Pinpoint the cell where the given text exists, returning its (X, Y) midpoint coordinate. 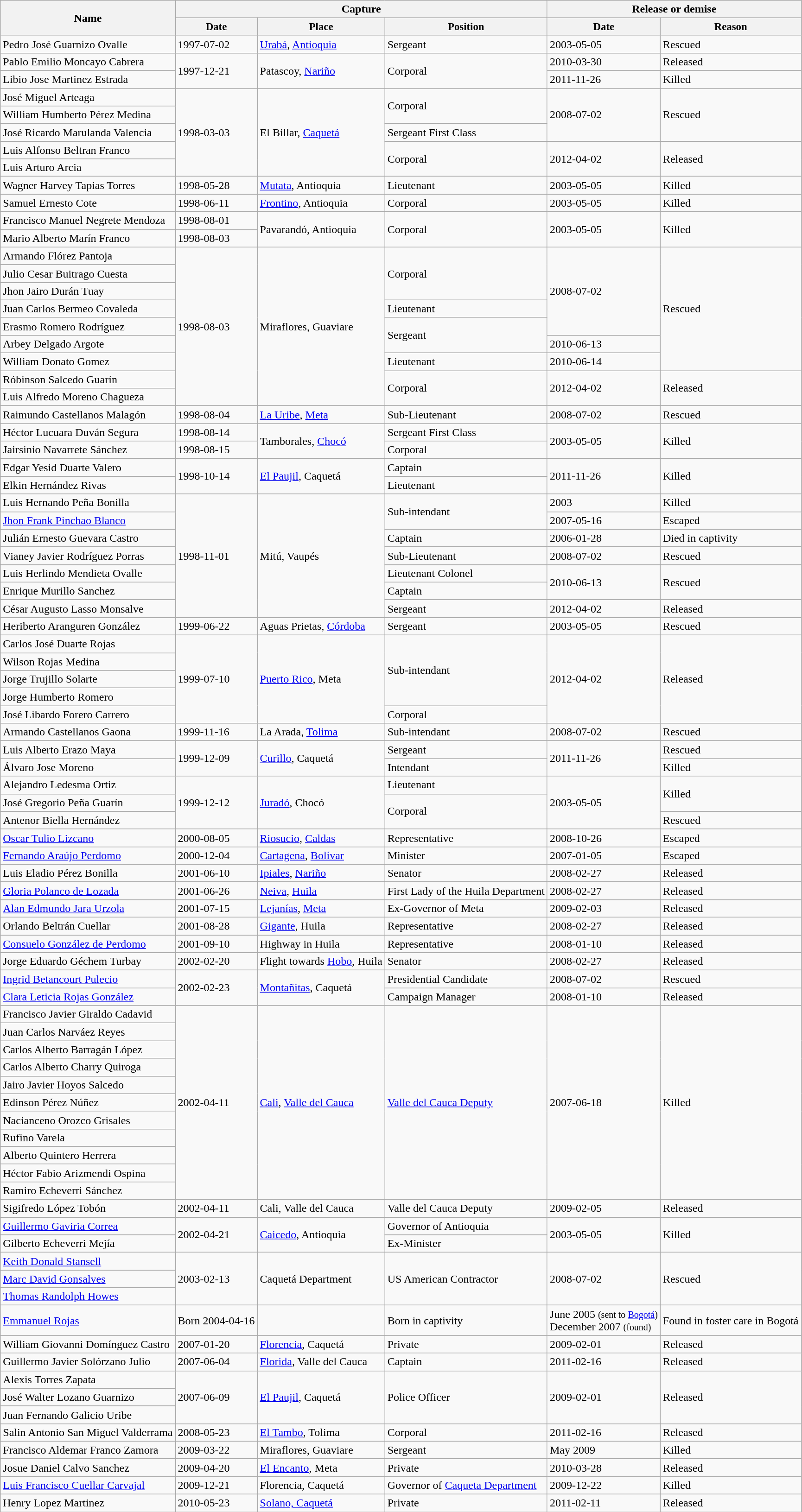
2011-02-11 (604, 1503)
2010-06-14 (604, 362)
Orlando Beltrán Cuellar (88, 926)
Julio Cesar Buitrago Cuesta (88, 273)
Carlos Alberto Charry Quiroga (88, 1067)
2001-07-15 (216, 908)
José Ricardo Marulanda Valencia (88, 133)
Juradó, Chocó (321, 803)
Pablo Emilio Moncayo Cabrera (88, 62)
1997-12-21 (216, 70)
Jhon Jairo Durán Tuay (88, 291)
Vianey Javier Rodríguez Porras (88, 556)
Florida, Valle del Cauca (321, 1362)
1999-11-16 (216, 732)
2009-12-21 (216, 1485)
1999-06-22 (216, 626)
Armando Flórez Pantoja (88, 256)
Gigante, Huila (321, 926)
Guillermo Gaviria Correa (88, 1226)
Ingrid Betancourt Pulecio (88, 979)
Antenor Biella Hernández (88, 820)
2007-05-16 (604, 520)
Campaign Manager (466, 997)
2009-03-22 (216, 1450)
1998-08-15 (216, 450)
Reason (731, 27)
Thomas Randolph Howes (88, 1297)
Emmanuel Rojas (88, 1321)
Pedro José Guarnizo Ovalle (88, 44)
Gilberto Echeverri Mejía (88, 1244)
Clara Leticia Rojas González (88, 997)
June 2005 (sent to Bogotá)December 2007 (found) (604, 1321)
Solano, Caquetá (321, 1503)
Mutata, Antioquia (321, 185)
José Gregorio Peña Guarín (88, 803)
Mitú, Vaupés (321, 556)
1998-03-03 (216, 133)
El Tambo, Tolima (321, 1432)
William Donato Gomez (88, 362)
May 2009 (604, 1450)
Róbinson Salcedo Guarín (88, 380)
William Giovanni Domínguez Castro (88, 1344)
1998-06-11 (216, 203)
Place (321, 27)
Rufino Varela (88, 1138)
US American Contractor (466, 1279)
Ex-Minister (466, 1244)
Salin Antonio San Miguel Valderrama (88, 1432)
Puerto Rico, Meta (321, 679)
Riosucio, Caldas (321, 838)
Police Officer (466, 1397)
Mario Alberto Marín Franco (88, 238)
2000-12-04 (216, 855)
José Libardo Forero Carrero (88, 715)
Neiva, Huila (321, 891)
La Arada, Tolima (321, 732)
Henry Lopez Martinez (88, 1503)
José Miguel Arteaga (88, 97)
Francisco Javier Giraldo Cadavid (88, 1014)
Name (88, 18)
Lejanías, Meta (321, 908)
Luis Alfonso Beltran Franco (88, 150)
Curillo, Caquetá (321, 759)
Josue Daniel Calvo Sanchez (88, 1468)
2009-12-22 (604, 1485)
Ex-Governor of Meta (466, 908)
Presidential Candidate (466, 979)
2007-06-09 (216, 1397)
Oscar Tulio Lizcano (88, 838)
El Encanto, Meta (321, 1468)
William Humberto Pérez Medina (88, 115)
Elkin Hernández Rivas (88, 485)
2002-04-21 (216, 1235)
Luis Francisco Cuellar Carvajal (88, 1485)
Héctor Lucuara Duván Segura (88, 432)
Pavarandó, Antioquia (321, 229)
Jorge Humberto Romero (88, 697)
Luis Eladio Pérez Bonilla (88, 873)
Sigifredo López Tobón (88, 1208)
1998-10-14 (216, 476)
Guillermo Javier Solórzano Julio (88, 1362)
1997-07-02 (216, 44)
Marc David Gonsalves (88, 1279)
Juan Carlos Narváez Reyes (88, 1032)
Wagner Harvey Tapias Torres (88, 185)
2010-05-23 (216, 1503)
Carlos Alberto Barragán López (88, 1050)
Capture (361, 9)
Fernando Araújo Perdomo (88, 855)
Armando Castellanos Gaona (88, 732)
2006-01-28 (604, 538)
Alberto Quintero Herrera (88, 1155)
Álvaro Jose Moreno (88, 767)
2009-02-05 (604, 1208)
2008-05-23 (216, 1432)
1998-08-04 (216, 415)
First Lady of the Huila Department (466, 891)
Samuel Ernesto Cote (88, 203)
Ipiales, Nariño (321, 873)
Gloria Polanco de Lozada (88, 891)
Alejandro Ledesma Ortiz (88, 785)
1999-12-12 (216, 803)
Erasmo Romero Rodríguez (88, 326)
Cartagena, Bolívar (321, 855)
Julián Ernesto Guevara Castro (88, 538)
Caquetá Department (321, 1279)
Alan Edmundo Jara Urzola (88, 908)
Tamborales, Chocó (321, 441)
2000-08-05 (216, 838)
2001-06-26 (216, 891)
Found in foster care in Bogotá (731, 1321)
Luis Alfredo Moreno Chagueza (88, 397)
La Uribe, Meta (321, 415)
Intendant (466, 767)
José Walter Lozano Guarnizo (88, 1397)
Aguas Prietas, Córdoba (321, 626)
Governor of Caqueta Department (466, 1485)
1998-08-14 (216, 432)
Highway in Huila (321, 944)
Heriberto Aranguren González (88, 626)
2001-09-10 (216, 944)
Edinson Pérez Núñez (88, 1102)
Caicedo, Antioquia (321, 1235)
Francisco Aldemar Franco Zamora (88, 1450)
Release or demise (674, 9)
Luis Hernando Peña Bonilla (88, 503)
2007-06-04 (216, 1362)
Frontino, Antioquia (321, 203)
1998-05-28 (216, 185)
Patascoy, Nariño (321, 70)
Luis Herlindo Mendieta Ovalle (88, 573)
2003 (604, 503)
Died in captivity (731, 538)
2007-01-05 (604, 855)
Lieutenant Colonel (466, 573)
Luis Alberto Erazo Maya (88, 750)
Jorge Eduardo Géchem Turbay (88, 962)
Urabá, Antioquia (321, 44)
2010-03-30 (604, 62)
Enrique Murillo Sanchez (88, 591)
2002-02-20 (216, 962)
2007-01-20 (216, 1344)
Keith Donald Stansell (88, 1261)
Minister (466, 855)
Ramiro Echeverri Sánchez (88, 1190)
2009-02-03 (604, 908)
Luis Arturo Arcia (88, 168)
1999-07-10 (216, 679)
César Augusto Lasso Monsalve (88, 608)
2009-04-20 (216, 1468)
2002-02-23 (216, 988)
Francisco Manuel Negrete Mendoza (88, 221)
Raimundo Castellanos Malagón (88, 415)
El Billar, Caquetá (321, 133)
Jhon Frank Pinchao Blanco (88, 520)
2007-06-18 (604, 1103)
1998-11-01 (216, 556)
Consuelo González de Perdomo (88, 944)
1999-12-09 (216, 759)
Juan Carlos Bermeo Covaleda (88, 309)
Jairsinio Navarrete Sánchez (88, 450)
2010-03-28 (604, 1468)
Libio Jose Martinez Estrada (88, 80)
Jorge Trujillo Solarte (88, 679)
Arbey Delgado Argote (88, 344)
Edgar Yesid Duarte Valero (88, 468)
Héctor Fabio Arizmendi Ospina (88, 1173)
Born 2004-04-16 (216, 1321)
Juan Fernando Galicio Uribe (88, 1415)
2001-08-28 (216, 926)
2001-06-10 (216, 873)
Carlos José Duarte Rojas (88, 644)
Born in captivity (466, 1321)
Flight towards Hobo, Huila (321, 962)
Nacianceno Orozco Grisales (88, 1120)
2008-10-26 (604, 838)
Montañitas, Caquetá (321, 988)
Governor of Antioquia (466, 1226)
1998-08-01 (216, 221)
Wilson Rojas Medina (88, 662)
2003-02-13 (216, 1279)
Position (466, 27)
Alexis Torres Zapata (88, 1379)
Jairo Javier Hoyos Salcedo (88, 1085)
